Provide the [x, y] coordinate of the cell's center where the given text is located.  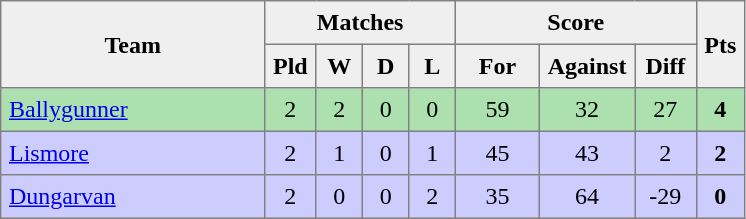
Pld [290, 66]
4 [720, 110]
35 [497, 197]
Score [576, 23]
Diff [666, 66]
Pts [720, 44]
45 [497, 153]
32 [586, 110]
Dungarvan [133, 197]
Against [586, 66]
For [497, 66]
43 [586, 153]
D [385, 66]
64 [586, 197]
Matches [360, 23]
Lismore [133, 153]
W [339, 66]
59 [497, 110]
27 [666, 110]
Team [133, 44]
L [432, 66]
-29 [666, 197]
Ballygunner [133, 110]
